Find where the given text appears and provide that cell's center as [x, y] coordinate. 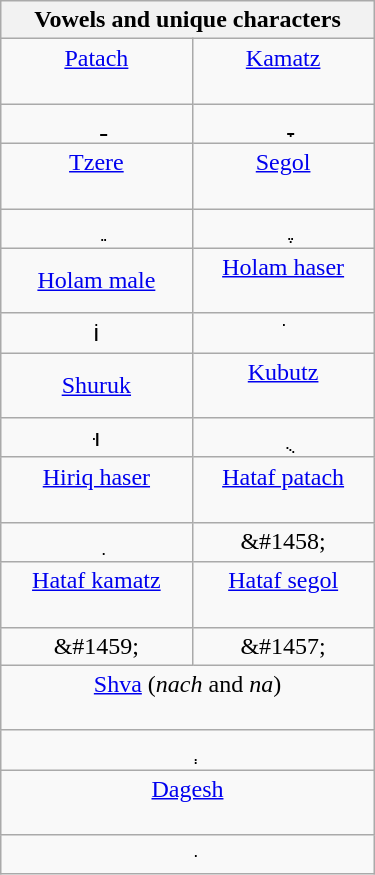
Hataf patach [283, 490]
ָ [283, 124]
Segol [283, 176]
ִ [96, 542]
Hiriq haser [96, 490]
ַ [96, 124]
Vowels and unique characters [188, 20]
ְ [188, 750]
&‌#1458; [283, 542]
Dagesh [188, 802]
Kubutz [283, 386]
Patach [96, 72]
Holam haser [283, 280]
ֵ [96, 228]
וֹ [96, 333]
ֶ [283, 228]
&‌#1459; [96, 646]
Hataf kamatz [96, 594]
Holam male [96, 280]
וּ [96, 438]
&‌#1457; [283, 646]
ֹ [283, 333]
Shuruk [96, 386]
Kamatz [283, 72]
Shva (nach and na) [188, 698]
ֻ [283, 438]
ּ [188, 855]
Tzere [96, 176]
Hataf segol [283, 594]
